Find where the given text appears and provide that cell's center as [X, Y] coordinate. 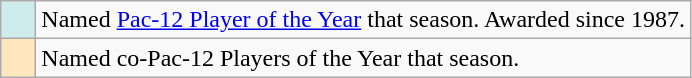
Named Pac-12 Player of the Year that season. Awarded since 1987. [364, 20]
Named co-Pac-12 Players of the Year that season. [364, 58]
